Find where the given text appears and provide that cell's center as (X, Y) coordinate. 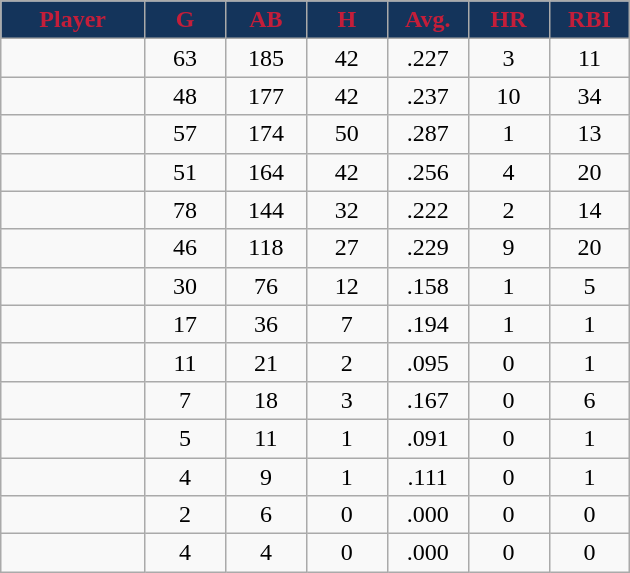
.229 (428, 248)
27 (346, 248)
46 (186, 248)
34 (590, 96)
.237 (428, 96)
.167 (428, 400)
Player (73, 20)
36 (266, 324)
Avg. (428, 20)
50 (346, 134)
H (346, 20)
.111 (428, 477)
63 (186, 58)
174 (266, 134)
10 (508, 96)
144 (266, 210)
21 (266, 362)
78 (186, 210)
.256 (428, 172)
32 (346, 210)
.194 (428, 324)
118 (266, 248)
48 (186, 96)
12 (346, 286)
.095 (428, 362)
.158 (428, 286)
.091 (428, 438)
G (186, 20)
30 (186, 286)
18 (266, 400)
.287 (428, 134)
177 (266, 96)
17 (186, 324)
185 (266, 58)
.227 (428, 58)
57 (186, 134)
76 (266, 286)
.222 (428, 210)
13 (590, 134)
14 (590, 210)
AB (266, 20)
51 (186, 172)
HR (508, 20)
RBI (590, 20)
164 (266, 172)
